Scan for the cell matching the given text and deliver its [X, Y] coordinate at center. 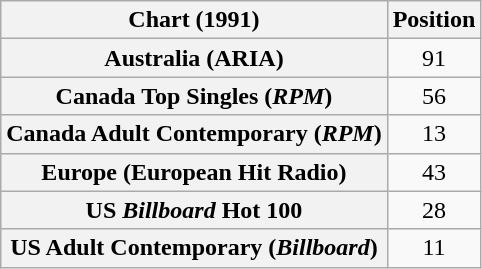
Position [434, 20]
91 [434, 58]
US Billboard Hot 100 [194, 210]
43 [434, 172]
Canada Adult Contemporary (RPM) [194, 134]
11 [434, 248]
Europe (European Hit Radio) [194, 172]
US Adult Contemporary (Billboard) [194, 248]
Australia (ARIA) [194, 58]
Chart (1991) [194, 20]
28 [434, 210]
13 [434, 134]
Canada Top Singles (RPM) [194, 96]
56 [434, 96]
